Detect which cell encompasses the target text, then output its [x, y] center coordinate. 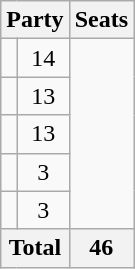
Party [35, 20]
Total [35, 248]
46 [101, 248]
14 [43, 58]
Seats [101, 20]
